For the text-containing cell, return its midpoint in (x, y) coordinate format. 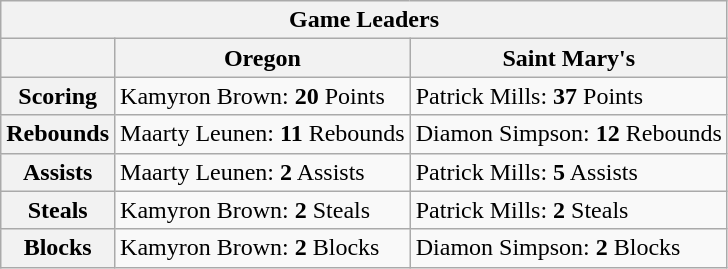
Rebounds (58, 134)
Diamon Simpson: 2 Blocks (568, 248)
Diamon Simpson: 12 Rebounds (568, 134)
Oregon (263, 58)
Maarty Leunen: 11 Rebounds (263, 134)
Saint Mary's (568, 58)
Kamyron Brown: 2 Blocks (263, 248)
Maarty Leunen: 2 Assists (263, 172)
Patrick Mills: 5 Assists (568, 172)
Kamyron Brown: 20 Points (263, 96)
Scoring (58, 96)
Patrick Mills: 37 Points (568, 96)
Assists (58, 172)
Kamyron Brown: 2 Steals (263, 210)
Game Leaders (364, 20)
Steals (58, 210)
Blocks (58, 248)
Patrick Mills: 2 Steals (568, 210)
